Provide the [X, Y] coordinate of the cell's center where the given text is located.  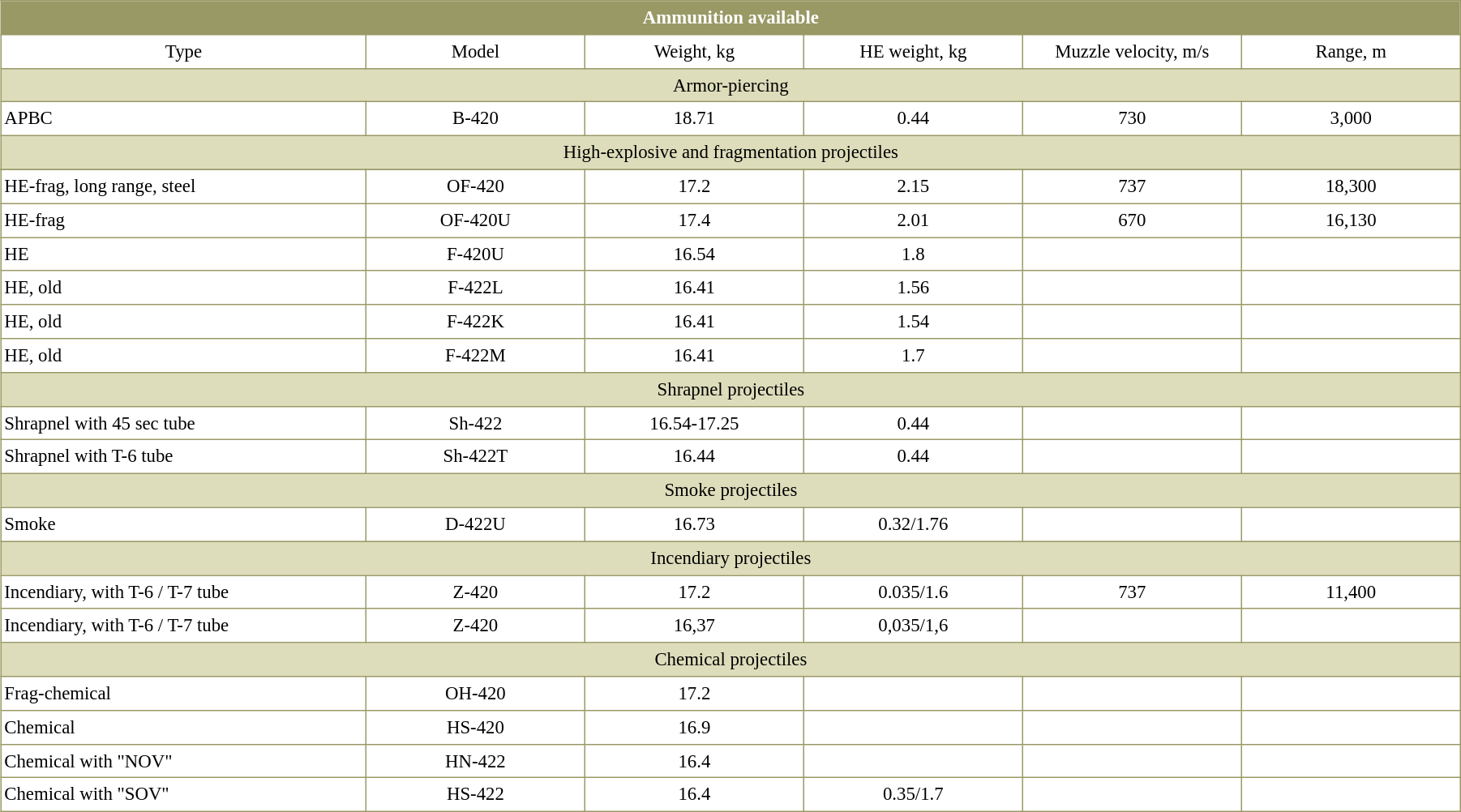
18.71 [694, 119]
18,300 [1351, 186]
2.01 [913, 220]
0.035/1.6 [913, 592]
Shrapnel with T-6 tube [184, 457]
1.8 [913, 254]
1.54 [913, 322]
Frag-chemical [184, 694]
0.32/1.76 [913, 524]
OF-420U [475, 220]
1.7 [913, 356]
F-422M [475, 356]
Smoke [184, 524]
16.54-17.25 [694, 423]
Weight, kg [694, 51]
16.54 [694, 254]
F-422K [475, 322]
Range, m [1351, 51]
B-420 [475, 119]
17.4 [694, 220]
16.9 [694, 727]
HE-frag, long range, steel [184, 186]
0,035/1,6 [913, 626]
Model [475, 51]
OF-420 [475, 186]
16,37 [694, 626]
HS-420 [475, 727]
F-422L [475, 288]
Muzzle velocity, m/s [1132, 51]
HE [184, 254]
11,400 [1351, 592]
Ammunition available [731, 18]
Incendiary projectiles [731, 558]
2.15 [913, 186]
730 [1132, 119]
16.73 [694, 524]
16.44 [694, 457]
670 [1132, 220]
0.35/1.7 [913, 795]
1.56 [913, 288]
D-422U [475, 524]
OH-420 [475, 694]
Type [184, 51]
High-explosive and fragmentation projectiles [731, 153]
Shrapnel with 45 sec tube [184, 423]
Shrapnel projectiles [731, 389]
Chemical [184, 727]
16,130 [1351, 220]
Chemical with "SOV" [184, 795]
Armor-piercing [731, 85]
HS-422 [475, 795]
Smoke projectiles [731, 490]
Sh-422T [475, 457]
HN-422 [475, 761]
Chemical with "NOV" [184, 761]
Chemical projectiles [731, 660]
3,000 [1351, 119]
Sh-422 [475, 423]
HE-frag [184, 220]
APBC [184, 119]
F-420U [475, 254]
HE weight, kg [913, 51]
